Return [X, Y] of the center of cell containing provided text 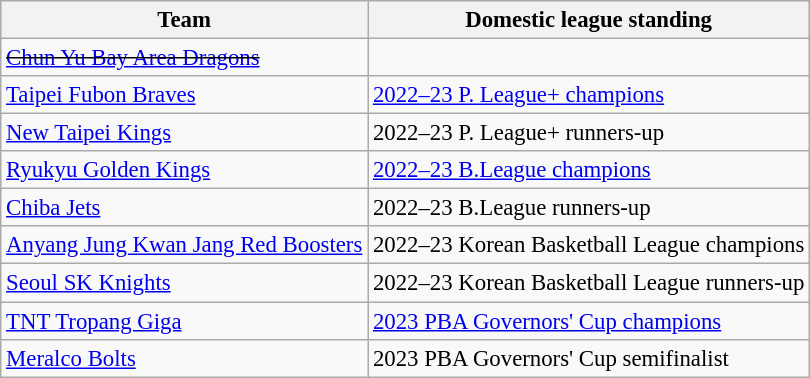
2022–23 P. League+ champions [589, 95]
Anyang Jung Kwan Jang Red Boosters [184, 245]
2022–23 B.League champions [589, 170]
Seoul SK Knights [184, 283]
2022–23 Korean Basketball League runners-up [589, 283]
2022–23 B.League runners-up [589, 208]
2023 PBA Governors' Cup champions [589, 321]
Team [184, 20]
Chiba Jets [184, 208]
Chun Yu Bay Area Dragons [184, 58]
Domestic league standing [589, 20]
Ryukyu Golden Kings [184, 170]
2022–23 P. League+ runners-up [589, 133]
2022–23 Korean Basketball League champions [589, 245]
New Taipei Kings [184, 133]
2023 PBA Governors' Cup semifinalist [589, 358]
TNT Tropang Giga [184, 321]
Taipei Fubon Braves [184, 95]
Meralco Bolts [184, 358]
